Detect which cell encompasses the target text, then output its (x, y) center coordinate. 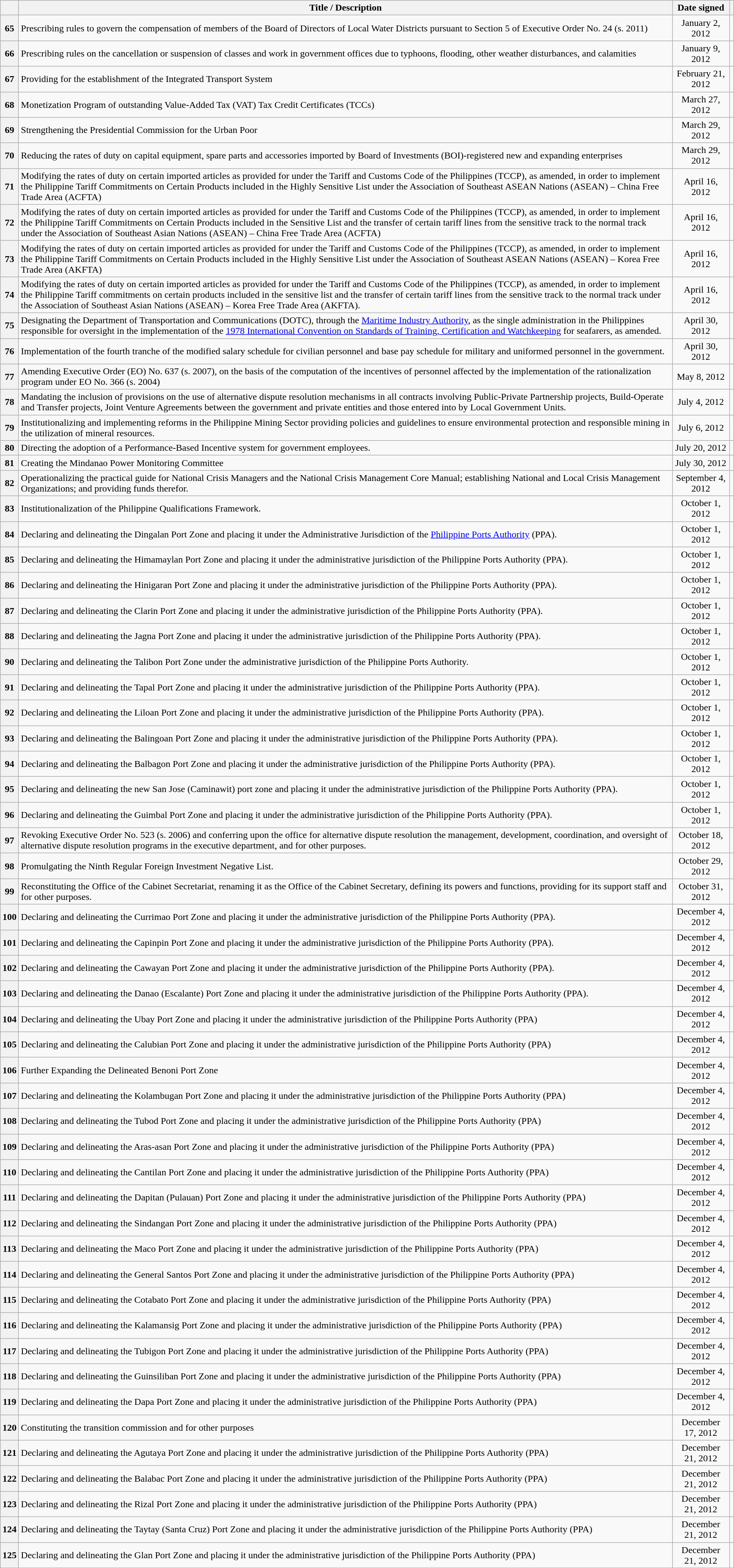
84 (9, 534)
108 (9, 1121)
87 (9, 610)
Declaring and delineating the Sindangan Port Zone and placing it under the administrative jurisdiction of the Philippine Ports Authority (PPA) (346, 1223)
99 (9, 891)
Declaring and delineating the Balbagon Port Zone and placing it under the administrative jurisdiction of the Philippine Ports Authority (PPA). (346, 764)
Date signed (701, 8)
Monetization Program of outstanding Value-Added Tax (VAT) Tax Credit Certificates (TCCs) (346, 104)
116 (9, 1325)
Declaring and delineating the Rizal Port Zone and placing it under the administrative jurisdiction of the Philippine Ports Authority (PPA) (346, 1504)
Declaring and delineating the Maco Port Zone and placing it under the administrative jurisdiction of the Philippine Ports Authority (PPA) (346, 1249)
81 (9, 463)
88 (9, 636)
73 (9, 259)
123 (9, 1504)
92 (9, 712)
Declaring and delineating the Dapa Port Zone and placing it under the administrative jurisdiction of the Philippine Ports Authority (PPA) (346, 1402)
91 (9, 687)
Declaring and delineating the Liloan Port Zone and placing it under the administrative jurisdiction of the Philippine Ports Authority (PPA). (346, 712)
July 4, 2012 (701, 402)
Declaring and delineating the Hinigaran Port Zone and placing it under the administrative jurisdiction of the Philippine Ports Authority (PPA). (346, 585)
77 (9, 377)
July 30, 2012 (701, 463)
95 (9, 789)
79 (9, 428)
85 (9, 559)
121 (9, 1453)
75 (9, 326)
67 (9, 79)
January 9, 2012 (701, 53)
69 (9, 130)
Title / Description (346, 8)
September 4, 2012 (701, 483)
115 (9, 1300)
72 (9, 222)
94 (9, 764)
109 (9, 1146)
107 (9, 1095)
Declaring and delineating the Ubay Port Zone and placing it under the administrative jurisdiction of the Philippine Ports Authority (PPA) (346, 1019)
October 18, 2012 (701, 840)
October 29, 2012 (701, 866)
Declaring and delineating the Guinsiliban Port Zone and placing it under the administrative jurisdiction of the Philippine Ports Authority (PPA) (346, 1376)
96 (9, 815)
113 (9, 1249)
76 (9, 351)
Declaring and delineating the Guimbal Port Zone and placing it under the administrative jurisdiction of the Philippine Ports Authority (PPA). (346, 815)
Declaring and delineating the Kolambugan Port Zone and placing it under the administrative jurisdiction of the Philippine Ports Authority (PPA) (346, 1095)
Strengthening the Presidential Commission for the Urban Poor (346, 130)
Declaring and delineating the Tubod Port Zone and placing it under the administrative jurisdiction of the Philippine Ports Authority (PPA) (346, 1121)
74 (9, 295)
February 21, 2012 (701, 79)
Declaring and delineating the Glan Port Zone and placing it under the administrative jurisdiction of the Philippine Ports Authority (PPA) (346, 1555)
112 (9, 1223)
70 (9, 155)
Declaring and delineating the Tubigon Port Zone and placing it under the administrative jurisdiction of the Philippine Ports Authority (PPA) (346, 1351)
Declaring and delineating the Himamaylan Port Zone and placing it under the administrative jurisdiction of the Philippine Ports Authority (PPA). (346, 559)
124 (9, 1529)
Declaring and delineating the Balingoan Port Zone and placing it under the administrative jurisdiction of the Philippine Ports Authority (PPA). (346, 738)
110 (9, 1172)
Declaring and delineating the Kalamansig Port Zone and placing it under the administrative jurisdiction of the Philippine Ports Authority (PPA) (346, 1325)
118 (9, 1376)
May 8, 2012 (701, 377)
117 (9, 1351)
Declaring and delineating the Balabac Port Zone and placing it under the administrative jurisdiction of the Philippine Ports Authority (PPA) (346, 1478)
78 (9, 402)
103 (9, 993)
86 (9, 585)
71 (9, 186)
Promulgating the Ninth Regular Foreign Investment Negative List. (346, 866)
Declaring and delineating the Currimao Port Zone and placing it under the administrative jurisdiction of the Philippine Ports Authority (PPA). (346, 917)
Declaring and delineating the General Santos Port Zone and placing it under the administrative jurisdiction of the Philippine Ports Authority (PPA) (346, 1274)
Declaring and delineating the Aras-asan Port Zone and placing it under the administrative jurisdiction of the Philippine Ports Authority (PPA) (346, 1146)
December 17, 2012 (701, 1427)
Declaring and delineating the Tapal Port Zone and placing it under the administrative jurisdiction of the Philippine Ports Authority (PPA). (346, 687)
102 (9, 968)
83 (9, 508)
90 (9, 661)
Institutionalization of the Philippine Qualifications Framework. (346, 508)
66 (9, 53)
106 (9, 1070)
68 (9, 104)
65 (9, 28)
122 (9, 1478)
Providing for the establishment of the Integrated Transport System (346, 79)
Declaring and delineating the Clarin Port Zone and placing it under the administrative jurisdiction of the Philippine Ports Authority (PPA). (346, 610)
Declaring and delineating the Talibon Port Zone under the administrative jurisdiction of the Philippine Ports Authority. (346, 661)
Declaring and delineating the Jagna Port Zone and placing it under the administrative jurisdiction of the Philippine Ports Authority (PPA). (346, 636)
119 (9, 1402)
Declaring and delineating the Calubian Port Zone and placing it under the administrative jurisdiction of the Philippine Ports Authority (PPA) (346, 1044)
Further Expanding the Delineated Benoni Port Zone (346, 1070)
Creating the Mindanao Power Monitoring Committee (346, 463)
Constituting the transition commission and for other purposes (346, 1427)
Declaring and delineating the Dingalan Port Zone and placing it under the Administrative Jurisdiction of the Philippine Ports Authority (PPA). (346, 534)
125 (9, 1555)
Declaring and delineating the Agutaya Port Zone and placing it under the administrative jurisdiction of the Philippine Ports Authority (PPA) (346, 1453)
97 (9, 840)
Directing the adoption of a Performance-Based Incentive system for government employees. (346, 448)
Declaring and delineating the Cantilan Port Zone and placing it under the administrative jurisdiction of the Philippine Ports Authority (PPA) (346, 1172)
January 2, 2012 (701, 28)
101 (9, 942)
120 (9, 1427)
98 (9, 866)
October 31, 2012 (701, 891)
114 (9, 1274)
80 (9, 448)
100 (9, 917)
Declaring and delineating the Cawayan Port Zone and placing it under the administrative jurisdiction of the Philippine Ports Authority (PPA). (346, 968)
105 (9, 1044)
93 (9, 738)
Declaring and delineating the Cotabato Port Zone and placing it under the administrative jurisdiction of the Philippine Ports Authority (PPA) (346, 1300)
111 (9, 1198)
March 27, 2012 (701, 104)
104 (9, 1019)
July 20, 2012 (701, 448)
82 (9, 483)
July 6, 2012 (701, 428)
Declaring and delineating the Capinpin Port Zone and placing it under the administrative jurisdiction of the Philippine Ports Authority (PPA). (346, 942)
